Find where the given text appears and provide that cell's center as (x, y) coordinate. 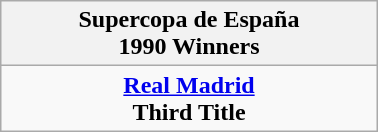
Supercopa de España 1990 Winners (189, 34)
Real MadridThird Title (189, 98)
